Detect which cell encompasses the target text, then output its [X, Y] center coordinate. 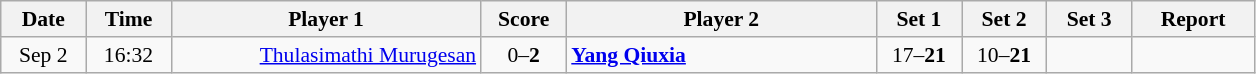
Set 1 [918, 19]
16:32 [128, 55]
17–21 [918, 55]
Thulasimathi Murugesan [326, 55]
Sep 2 [44, 55]
10–21 [1004, 55]
Set 2 [1004, 19]
Date [44, 19]
Report [1194, 19]
Yang Qiuxia [721, 55]
Player 2 [721, 19]
Set 3 [1090, 19]
Player 1 [326, 19]
Score [524, 19]
0–2 [524, 55]
Time [128, 19]
